Detect which cell encompasses the target text, then output its (x, y) center coordinate. 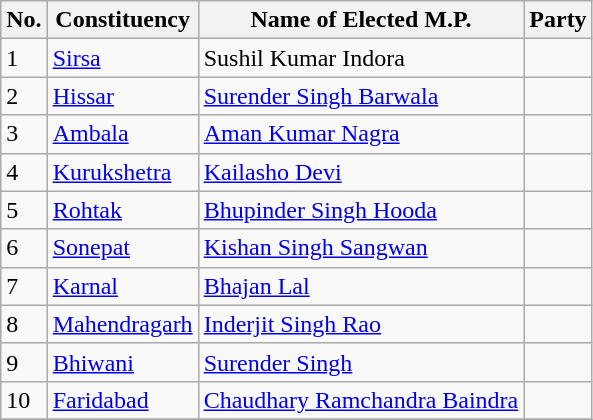
8 (24, 324)
6 (24, 248)
Sirsa (122, 58)
Kishan Singh Sangwan (361, 248)
No. (24, 20)
4 (24, 172)
10 (24, 400)
Ambala (122, 134)
Aman Kumar Nagra (361, 134)
Bhajan Lal (361, 286)
1 (24, 58)
Inderjit Singh Rao (361, 324)
Sushil Kumar Indora (361, 58)
Sonepat (122, 248)
Kailasho Devi (361, 172)
9 (24, 362)
Bhiwani (122, 362)
Karnal (122, 286)
Constituency (122, 20)
3 (24, 134)
Kurukshetra (122, 172)
Surender Singh (361, 362)
Party (558, 20)
Chaudhary Ramchandra Baindra (361, 400)
Hissar (122, 96)
2 (24, 96)
7 (24, 286)
Faridabad (122, 400)
Rohtak (122, 210)
5 (24, 210)
Surender Singh Barwala (361, 96)
Mahendragarh (122, 324)
Name of Elected M.P. (361, 20)
Bhupinder Singh Hooda (361, 210)
